Output the [x, y] coordinate of the center of the cell containing the given text.  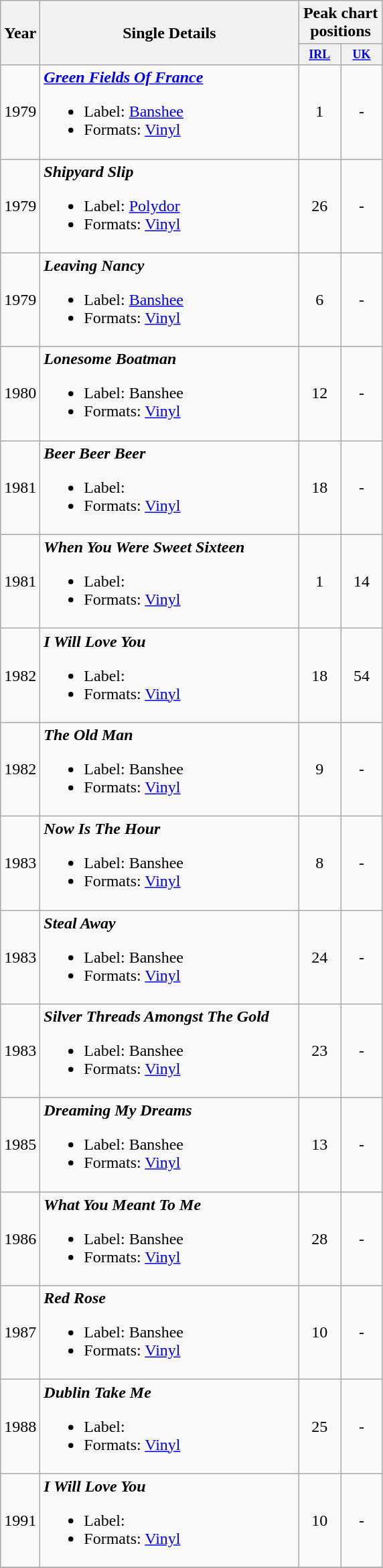
Leaving NancyLabel: BansheeFormats: Vinyl [169, 300]
Lonesome BoatmanLabel: BansheeFormats: Vinyl [169, 394]
13 [320, 1145]
6 [320, 300]
Dublin Take MeLabel:Formats: Vinyl [169, 1427]
Red RoseLabel: BansheeFormats: Vinyl [169, 1333]
1988 [20, 1427]
UK [362, 55]
9 [320, 769]
IRL [320, 55]
The Old ManLabel: BansheeFormats: Vinyl [169, 769]
Silver Threads Amongst The GoldLabel: BansheeFormats: Vinyl [169, 1051]
Dreaming My DreamsLabel: BansheeFormats: Vinyl [169, 1145]
What You Meant To MeLabel: BansheeFormats: Vinyl [169, 1239]
28 [320, 1239]
25 [320, 1427]
54 [362, 675]
1986 [20, 1239]
Shipyard SlipLabel: PolydorFormats: Vinyl [169, 206]
26 [320, 206]
Single Details [169, 33]
Beer Beer BeerLabel:Formats: Vinyl [169, 487]
Now Is The HourLabel: BansheeFormats: Vinyl [169, 863]
1980 [20, 394]
Peak chart positions [340, 23]
12 [320, 394]
1987 [20, 1333]
Steal AwayLabel: BansheeFormats: Vinyl [169, 957]
When You Were Sweet SixteenLabel:Formats: Vinyl [169, 581]
24 [320, 957]
14 [362, 581]
Green Fields Of FranceLabel: BansheeFormats: Vinyl [169, 112]
1985 [20, 1145]
Year [20, 33]
23 [320, 1051]
1991 [20, 1520]
8 [320, 863]
